For the text-containing cell, return its midpoint in [x, y] coordinate format. 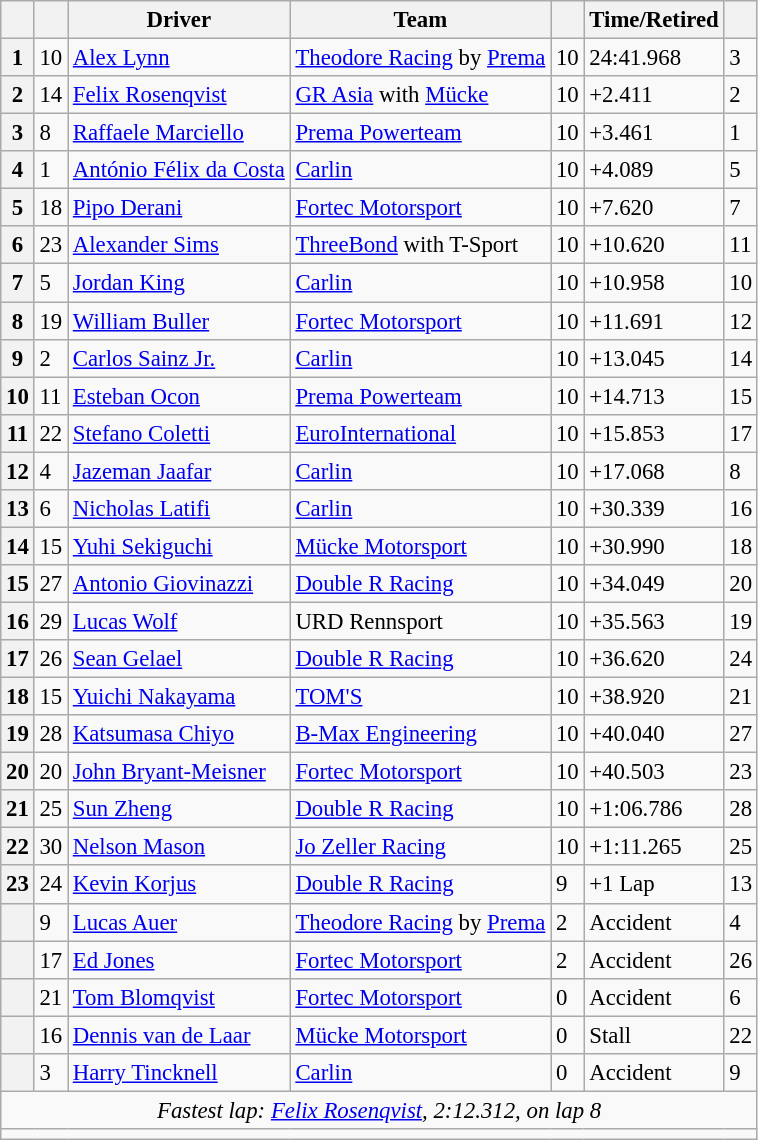
+36.620 [654, 659]
Harry Tincknell [180, 1073]
+7.620 [654, 208]
Alex Lynn [180, 58]
Pipo Derani [180, 208]
John Bryant-Meisner [180, 772]
30 [50, 847]
B-Max Engineering [420, 734]
ThreeBond with T-Sport [420, 245]
Alexander Sims [180, 245]
+13.045 [654, 358]
+4.089 [654, 170]
24:41.968 [654, 58]
+14.713 [654, 396]
Jo Zeller Racing [420, 847]
Nelson Mason [180, 847]
29 [50, 621]
+40.040 [654, 734]
+15.853 [654, 433]
+35.563 [654, 621]
Katsumasa Chiyo [180, 734]
+1:06.786 [654, 809]
Tom Blomqvist [180, 997]
Lucas Auer [180, 922]
Ed Jones [180, 960]
Jordan King [180, 283]
Sun Zheng [180, 809]
Fastest lap: Felix Rosenqvist, 2:12.312, on lap 8 [380, 1110]
Stall [654, 1035]
Time/Retired [654, 20]
Sean Gelael [180, 659]
+38.920 [654, 697]
+1:11.265 [654, 847]
+3.461 [654, 133]
Team [420, 20]
+30.339 [654, 509]
António Félix da Costa [180, 170]
Kevin Korjus [180, 885]
Dennis van de Laar [180, 1035]
EuroInternational [420, 433]
Yuhi Sekiguchi [180, 546]
+2.411 [654, 95]
Stefano Coletti [180, 433]
Lucas Wolf [180, 621]
Esteban Ocon [180, 396]
Nicholas Latifi [180, 509]
TOM'S [420, 697]
Yuichi Nakayama [180, 697]
+17.068 [654, 471]
Felix Rosenqvist [180, 95]
+10.620 [654, 245]
+34.049 [654, 584]
Raffaele Marciello [180, 133]
Carlos Sainz Jr. [180, 358]
+11.691 [654, 321]
Jazeman Jaafar [180, 471]
+30.990 [654, 546]
URD Rennsport [420, 621]
William Buller [180, 321]
GR Asia with Mücke [420, 95]
+1 Lap [654, 885]
+10.958 [654, 283]
+40.503 [654, 772]
Driver [180, 20]
Antonio Giovinazzi [180, 584]
